Identify which cell holds the provided text, then report its (x, y) central coordinate. 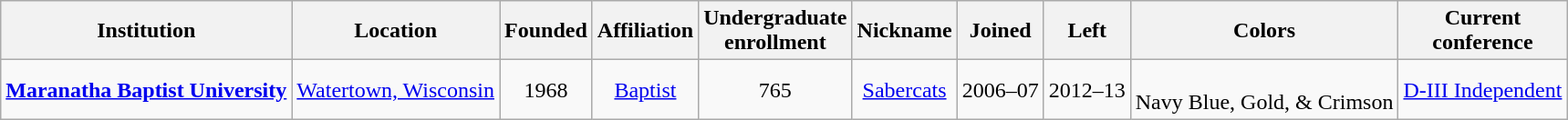
Nickname (905, 31)
Left (1087, 31)
Maranatha Baptist University (146, 89)
2006–07 (1000, 89)
Colors (1264, 31)
Sabercats (905, 89)
Location (396, 31)
Joined (1000, 31)
Founded (546, 31)
Affiliation (645, 31)
2012–13 (1087, 89)
Currentconference (1483, 31)
1968 (546, 89)
Undergraduateenrollment (775, 31)
Watertown, Wisconsin (396, 89)
Navy Blue, Gold, & Crimson (1264, 89)
Baptist (645, 89)
765 (775, 89)
Institution (146, 31)
D-III Independent (1483, 89)
